Capture the cell that displays the provided text and extract its [X, Y] central coordinate. 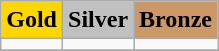
Silver [98, 20]
Bronze [176, 20]
Gold [32, 20]
